Pinpoint the cell where the given text exists, returning its [x, y] midpoint coordinate. 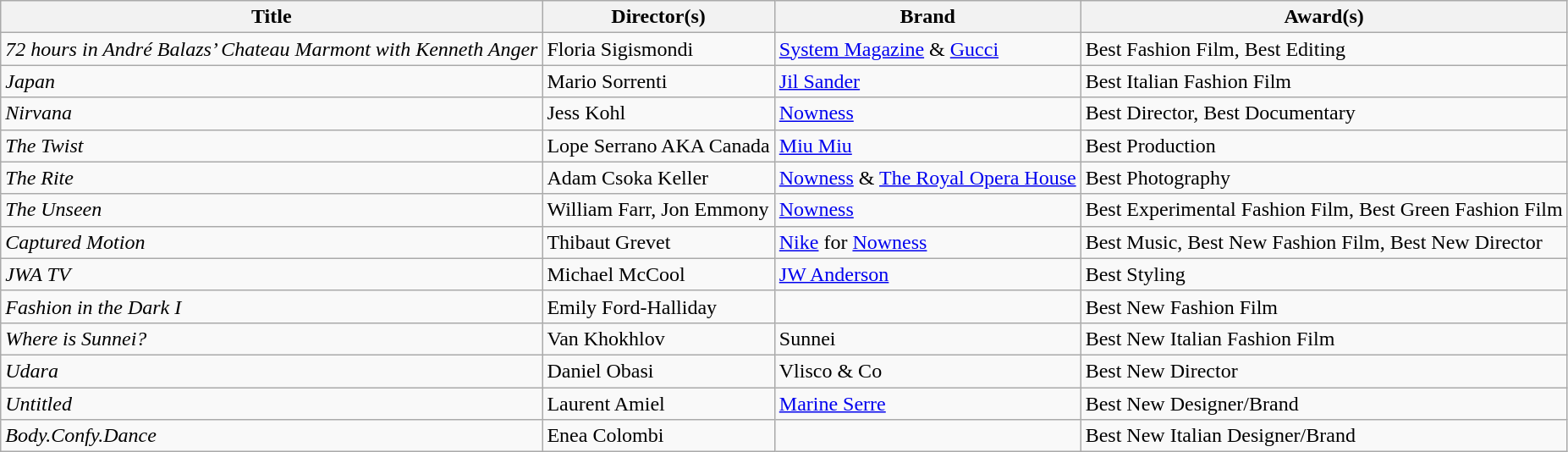
Best Styling [1323, 274]
JWA TV [272, 274]
Michael McCool [658, 274]
William Farr, Jon Emmony [658, 210]
Udara [272, 371]
Best Experimental Fashion Film, Best Green Fashion Film [1323, 210]
Best Production [1323, 146]
Where is Sunnei? [272, 339]
JW Anderson [927, 274]
Sunnei [927, 339]
Floria Sigismondi [658, 49]
Best New Italian Fashion Film [1323, 339]
72 hours in André Balazs’ Chateau Marmont with Kenneth Anger [272, 49]
Jil Sander [927, 81]
Miu Miu [927, 146]
Lope Serrano AKA Canada [658, 146]
Best Director, Best Documentary [1323, 113]
Jess Kohl [658, 113]
Untitled [272, 404]
Captured Motion [272, 242]
System Magazine & Gucci [927, 49]
Best Fashion Film, Best Editing [1323, 49]
Award(s) [1323, 17]
Daniel Obasi [658, 371]
Vlisco & Co [927, 371]
Japan [272, 81]
Laurent Amiel [658, 404]
Best Music, Best New Fashion Film, Best New Director [1323, 242]
Enea Colombi [658, 436]
Best Italian Fashion Film [1323, 81]
Adam Csoka Keller [658, 178]
Nike for Nowness [927, 242]
Director(s) [658, 17]
Emily Ford-Halliday [658, 306]
Best New Italian Designer/Brand [1323, 436]
The Unseen [272, 210]
Nowness & The Royal Opera House [927, 178]
Best New Director [1323, 371]
Thibaut Grevet [658, 242]
Fashion in the Dark I [272, 306]
Nirvana [272, 113]
Best New Designer/Brand [1323, 404]
The Twist [272, 146]
Best Photography [1323, 178]
Body.Confy.Dance [272, 436]
Marine Serre [927, 404]
Van Khokhlov [658, 339]
Mario Sorrenti [658, 81]
The Rite [272, 178]
Title [272, 17]
Best New Fashion Film [1323, 306]
Brand [927, 17]
